Search for the cell housing the specified text and yield its [X, Y] center coordinate. 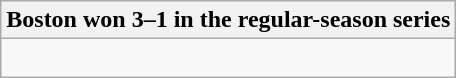
Boston won 3–1 in the regular-season series [228, 20]
